Identify which cell holds the provided text, then report its (X, Y) central coordinate. 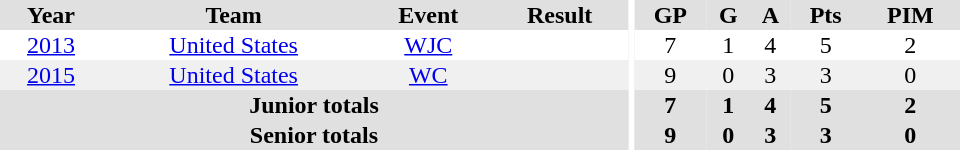
WC (428, 75)
Year (51, 15)
A (770, 15)
Junior totals (314, 105)
WJC (428, 45)
GP (670, 15)
Event (428, 15)
Team (234, 15)
G (728, 15)
PIM (910, 15)
Senior totals (314, 135)
2015 (51, 75)
2013 (51, 45)
Pts (826, 15)
Result (560, 15)
